For the text-containing cell, return its midpoint in (x, y) coordinate format. 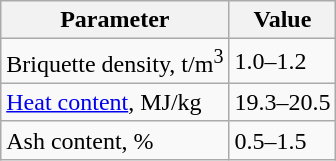
1.0–1.2 (282, 62)
Value (282, 20)
Parameter (115, 20)
19.3–20.5 (282, 102)
Heat content, MJ/kg (115, 102)
Ash content, % (115, 140)
0.5–1.5 (282, 140)
Briquette density, t/m3 (115, 62)
